Pinpoint the cell where the given text exists, returning its [X, Y] midpoint coordinate. 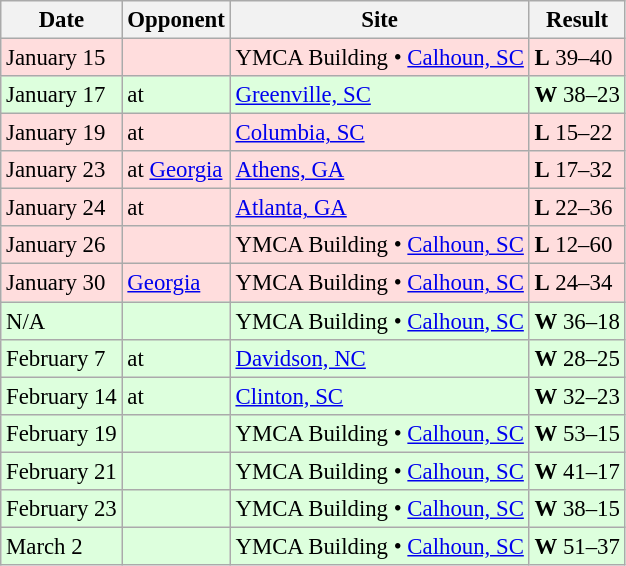
January 26 [62, 245]
February 21 [62, 471]
W 32–23 [577, 396]
Athens, GA [380, 170]
March 2 [62, 546]
L 12–60 [577, 245]
Date [62, 20]
Greenville, SC [380, 95]
January 30 [62, 283]
L 39–40 [577, 58]
Clinton, SC [380, 396]
January 24 [62, 208]
Atlanta, GA [380, 208]
February 7 [62, 358]
at Georgia [176, 170]
Site [380, 20]
January 17 [62, 95]
W 41–17 [577, 471]
W 38–15 [577, 509]
February 23 [62, 509]
L 24–34 [577, 283]
W 51–37 [577, 546]
L 17–32 [577, 170]
W 28–25 [577, 358]
W 38–23 [577, 95]
N/A [62, 321]
Opponent [176, 20]
Columbia, SC [380, 133]
January 23 [62, 170]
February 14 [62, 396]
W 53–15 [577, 433]
W 36–18 [577, 321]
Davidson, NC [380, 358]
L 15–22 [577, 133]
February 19 [62, 433]
L 22–36 [577, 208]
Result [577, 20]
Georgia [176, 283]
January 15 [62, 58]
January 19 [62, 133]
